Scan for the cell matching the given text and deliver its [x, y] coordinate at center. 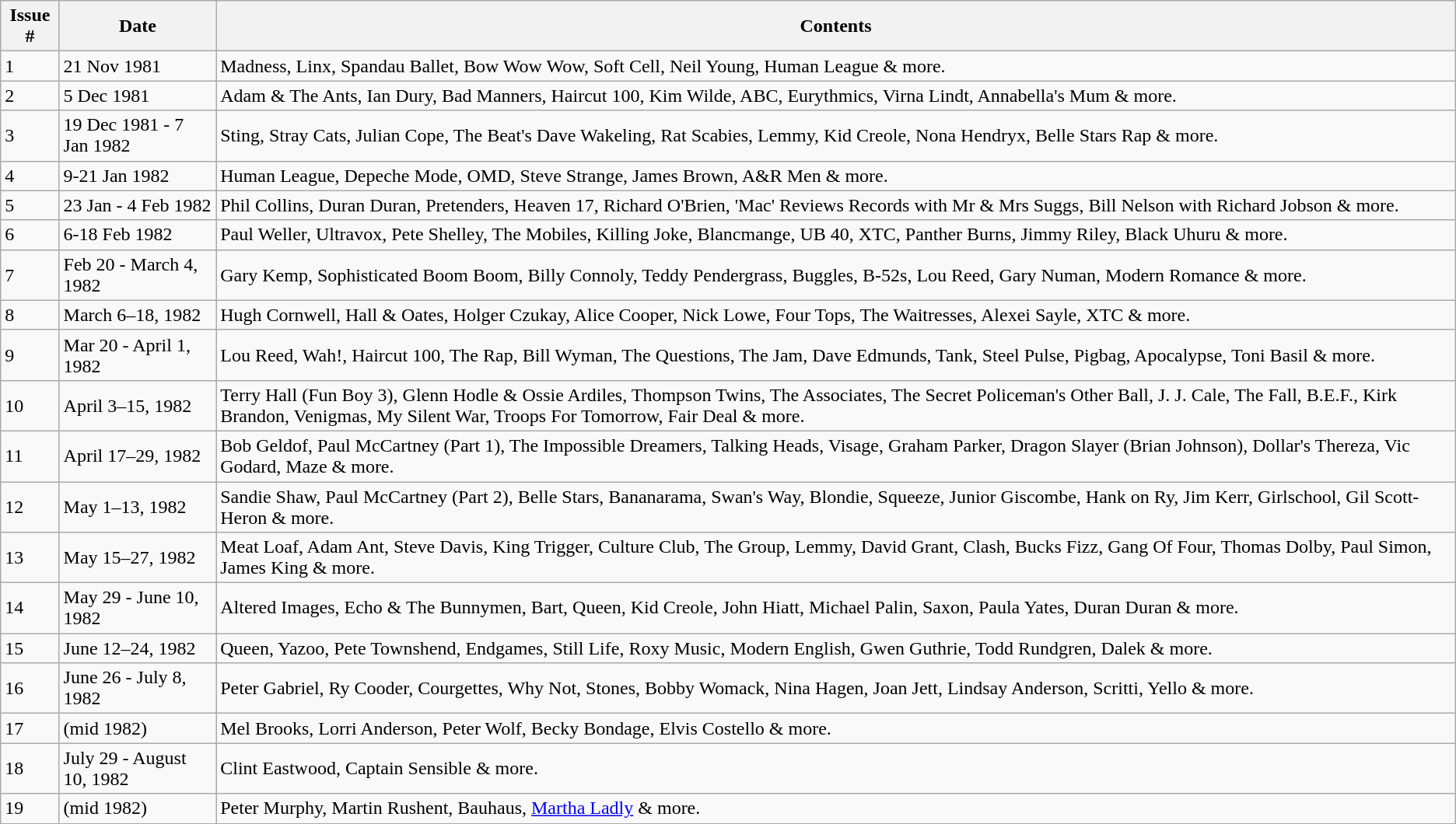
June 12–24, 1982 [138, 648]
Adam & The Ants, Ian Dury, Bad Manners, Haircut 100, Kim Wilde, ABC, Eurythmics, Virna Lindt, Annabella's Mum & more. [836, 96]
Paul Weller, Ultravox, Pete Shelley, The Mobiles, Killing Joke, Blancmange, UB 40, XTC, Panther Burns, Jimmy Riley, Black Uhuru & more. [836, 235]
Peter Gabriel, Ry Cooder, Courgettes, Why Not, Stones, Bobby Womack, Nina Hagen, Joan Jett, Lindsay Anderson, Scritti, Yello & more. [836, 689]
Clint Eastwood, Captain Sensible & more. [836, 768]
Madness, Linx, Spandau Ballet, Bow Wow Wow, Soft Cell, Neil Young, Human League & more. [836, 66]
15 [30, 648]
Hugh Cornwell, Hall & Oates, Holger Czukay, Alice Cooper, Nick Lowe, Four Tops, The Waitresses, Alexei Sayle, XTC & more. [836, 315]
Gary Kemp, Sophisticated Boom Boom, Billy Connoly, Teddy Pendergrass, Buggles, B-52s, Lou Reed, Gary Numan, Modern Romance & more. [836, 275]
5 [30, 205]
19 [30, 808]
Mel Brooks, Lorri Anderson, Peter Wolf, Becky Bondage, Elvis Costello & more. [836, 728]
11 [30, 456]
2 [30, 96]
Queen, Yazoo, Pete Townshend, Endgames, Still Life, Roxy Music, Modern English, Gwen Guthrie, Todd Rundgren, Dalek & more. [836, 648]
Feb 20 - March 4, 1982 [138, 275]
March 6–18, 1982 [138, 315]
17 [30, 728]
12 [30, 507]
May 15–27, 1982 [138, 558]
May 1–13, 1982 [138, 507]
4 [30, 176]
April 17–29, 1982 [138, 456]
Mar 20 - April 1, 1982 [138, 354]
9-21 Jan 1982 [138, 176]
Phil Collins, Duran Duran, Pretenders, Heaven 17, Richard O'Brien, 'Mac' Reviews Records with Mr & Mrs Suggs, Bill Nelson with Richard Jobson & more. [836, 205]
1 [30, 66]
July 29 - August 10, 1982 [138, 768]
May 29 - June 10, 1982 [138, 608]
13 [30, 558]
16 [30, 689]
Lou Reed, Wah!, Haircut 100, The Rap, Bill Wyman, The Questions, The Jam, Dave Edmunds, Tank, Steel Pulse, Pigbag, Apocalypse, Toni Basil & more. [836, 354]
18 [30, 768]
Human League, Depeche Mode, OMD, Steve Strange, James Brown, A&R Men & more. [836, 176]
21 Nov 1981 [138, 66]
Date [138, 26]
3 [30, 135]
23 Jan - 4 Feb 1982 [138, 205]
June 26 - July 8, 1982 [138, 689]
7 [30, 275]
April 3–15, 1982 [138, 406]
6-18 Feb 1982 [138, 235]
Peter Murphy, Martin Rushent, Bauhaus, Martha Ladly & more. [836, 808]
Issue # [30, 26]
Contents [836, 26]
Sting, Stray Cats, Julian Cope, The Beat's Dave Wakeling, Rat Scabies, Lemmy, Kid Creole, Nona Hendryx, Belle Stars Rap & more. [836, 135]
19 Dec 1981 - 7 Jan 1982 [138, 135]
14 [30, 608]
5 Dec 1981 [138, 96]
8 [30, 315]
9 [30, 354]
Altered Images, Echo & The Bunnymen, Bart, Queen, Kid Creole, John Hiatt, Michael Palin, Saxon, Paula Yates, Duran Duran & more. [836, 608]
6 [30, 235]
10 [30, 406]
